Detect which cell encompasses the target text, then output its (x, y) center coordinate. 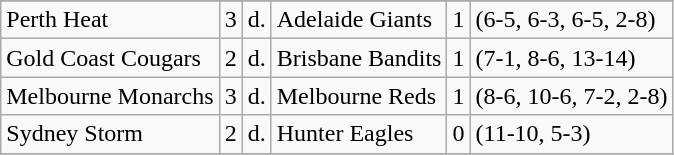
Perth Heat (110, 20)
(11-10, 5-3) (572, 134)
Gold Coast Cougars (110, 58)
(6-5, 6-3, 6-5, 2-8) (572, 20)
Melbourne Monarchs (110, 96)
Brisbane Bandits (359, 58)
Melbourne Reds (359, 96)
Sydney Storm (110, 134)
Hunter Eagles (359, 134)
(8-6, 10-6, 7-2, 2-8) (572, 96)
Adelaide Giants (359, 20)
0 (458, 134)
(7-1, 8-6, 13-14) (572, 58)
